Extract the (x, y) coordinate from the center of the cell holding the provided text.  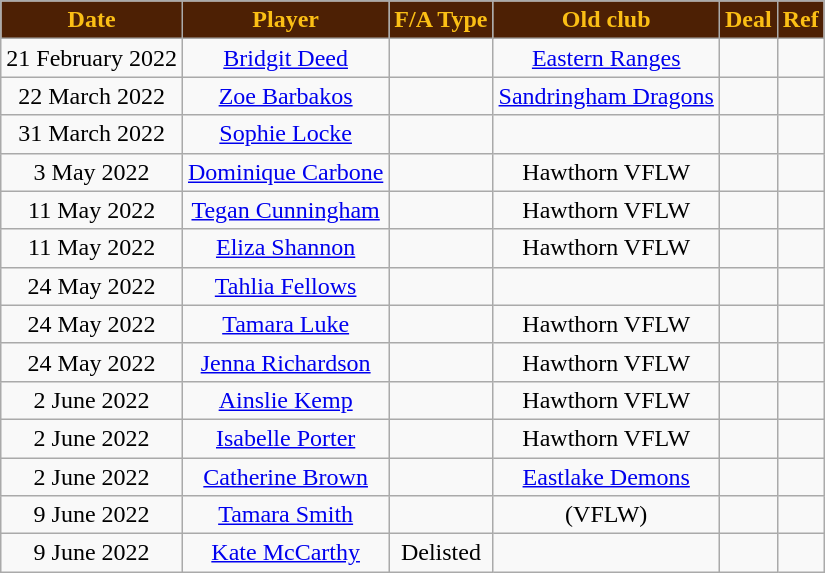
Ref (800, 20)
Kate McCarthy (285, 553)
Tamara Smith (285, 515)
3 May 2022 (92, 172)
31 March 2022 (92, 134)
Catherine Brown (285, 477)
Dominique Carbone (285, 172)
F/A Type (441, 20)
Player (285, 20)
Delisted (441, 553)
(VFLW) (606, 515)
Tamara Luke (285, 324)
Deal (748, 20)
Bridgit Deed (285, 58)
Old club (606, 20)
Date (92, 20)
Sophie Locke (285, 134)
Ainslie Kemp (285, 400)
21 February 2022 (92, 58)
Jenna Richardson (285, 362)
Eliza Shannon (285, 248)
Eastlake Demons (606, 477)
Tahlia Fellows (285, 286)
Eastern Ranges (606, 58)
Tegan Cunningham (285, 210)
Zoe Barbakos (285, 96)
22 March 2022 (92, 96)
Sandringham Dragons (606, 96)
Isabelle Porter (285, 438)
